Determine the [X, Y] coordinate at the center of the cell enclosing the given text.  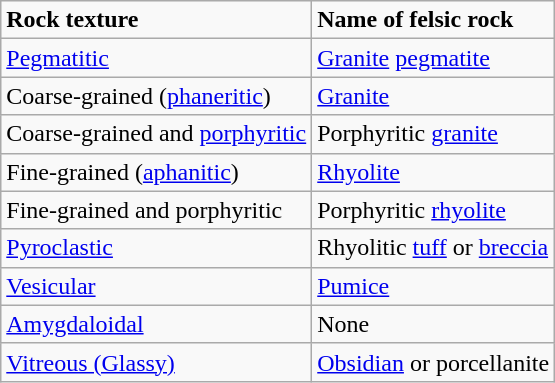
Name of felsic rock [434, 20]
Vitreous (Glassy) [156, 362]
Pyroclastic [156, 248]
Rhyolite [434, 172]
Rock texture [156, 20]
Granite [434, 96]
Porphyritic granite [434, 134]
Amygdaloidal [156, 324]
Fine-grained and porphyritic [156, 210]
Fine-grained (aphanitic) [156, 172]
Pegmatitic [156, 58]
Rhyolitic tuff or breccia [434, 248]
Porphyritic rhyolite [434, 210]
Coarse-grained (phaneritic) [156, 96]
Obsidian or porcellanite [434, 362]
Vesicular [156, 286]
Granite pegmatite [434, 58]
Coarse-grained and porphyritic [156, 134]
Pumice [434, 286]
None [434, 324]
